Find where the given text appears and provide that cell's center as (x, y) coordinate. 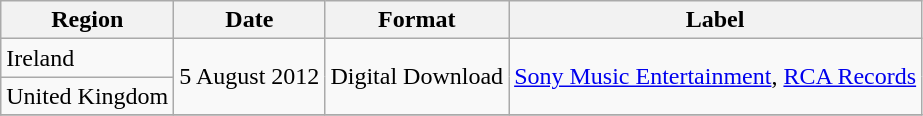
United Kingdom (88, 96)
Date (250, 20)
Region (88, 20)
Digital Download (417, 77)
Label (716, 20)
Ireland (88, 58)
Format (417, 20)
Sony Music Entertainment, RCA Records (716, 77)
5 August 2012 (250, 77)
